Provide the (X, Y) coordinate of the cell's center where the given text is located.  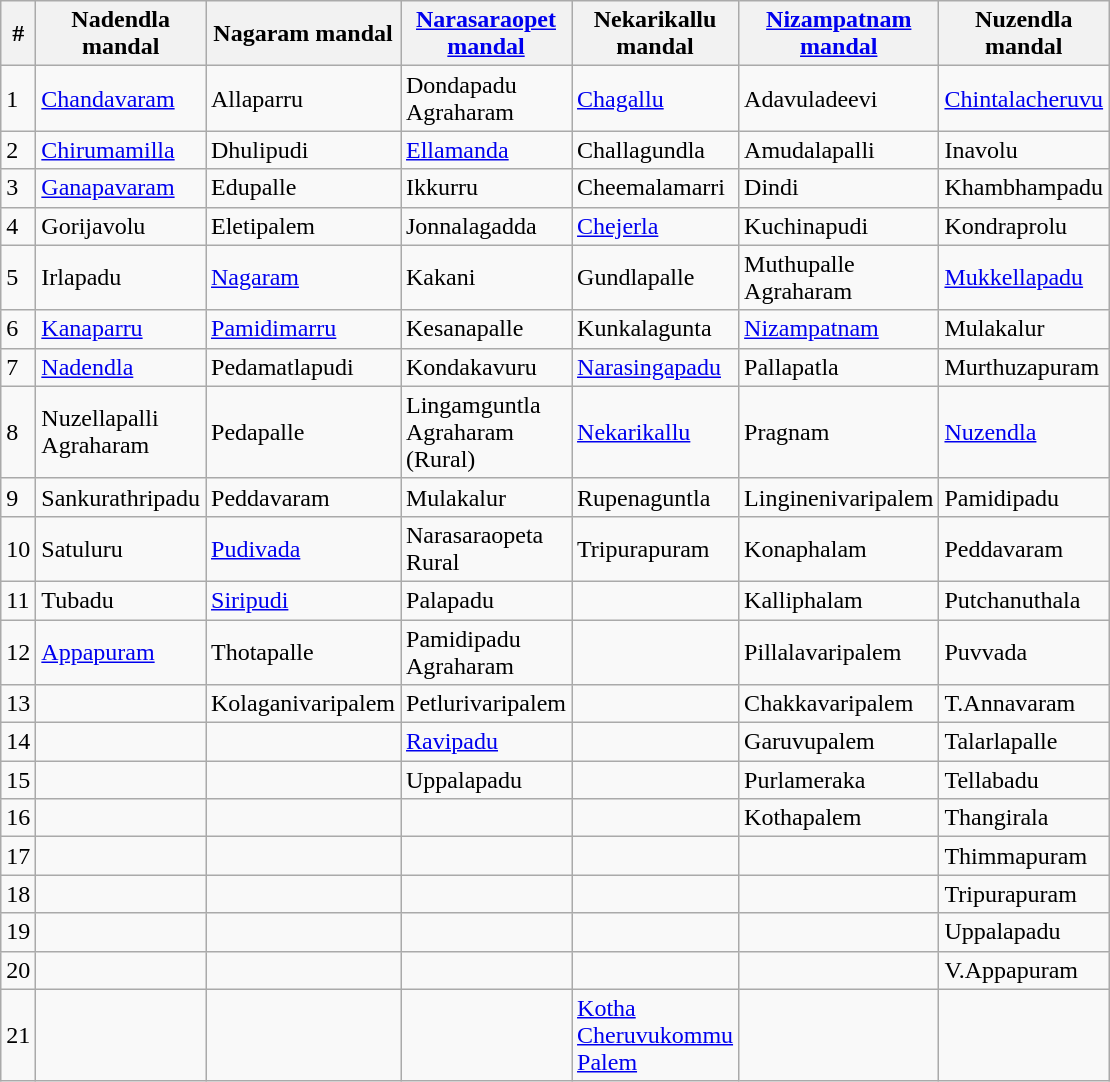
Purlameraka (839, 780)
Dindi (839, 188)
Chirumamilla (121, 150)
Ikkurru (486, 188)
Pallapatla (839, 367)
12 (18, 652)
Dondapadu Agraharam (486, 98)
9 (18, 497)
14 (18, 742)
13 (18, 704)
Ellamanda (486, 150)
Eletipalem (304, 226)
Kanaparru (121, 329)
Mukkellapadu (1024, 278)
Sankurathripadu (121, 497)
4 (18, 226)
Pedapalle (304, 432)
Thangirala (1024, 818)
V.Appapuram (1024, 970)
Pragnam (839, 432)
11 (18, 600)
6 (18, 329)
Cheemalamarri (656, 188)
Ravipadu (486, 742)
Nizampatnam mandal (839, 34)
Edupalle (304, 188)
Murthuzapuram (1024, 367)
Putchanuthala (1024, 600)
Muthupalle Agraharam (839, 278)
Kondakavuru (486, 367)
Lingamguntla Agraharam (Rural) (486, 432)
5 (18, 278)
Nagaram (304, 278)
Nekarikallu mandal (656, 34)
Talarlapalle (1024, 742)
Tellabadu (1024, 780)
Thotapalle (304, 652)
Nagaram mandal (304, 34)
Tubadu (121, 600)
Irlapadu (121, 278)
Nuzendla (1024, 432)
Petlurivaripalem (486, 704)
Kunkalagunta (656, 329)
Pamidimarru (304, 329)
Palapadu (486, 600)
Narasaraopet mandal (486, 34)
7 (18, 367)
1 (18, 98)
Pillalavaripalem (839, 652)
21 (18, 1035)
Khambhampadu (1024, 188)
Nizampatnam (839, 329)
19 (18, 932)
Kolaganivaripalem (304, 704)
Linginenivaripalem (839, 497)
Nuzendla mandal (1024, 34)
20 (18, 970)
Chintalacheruvu (1024, 98)
Appapuram (121, 652)
Chagallu (656, 98)
18 (18, 894)
Dhulipudi (304, 150)
Kalliphalam (839, 600)
Kuchinapudi (839, 226)
10 (18, 548)
Gundlapalle (656, 278)
2 (18, 150)
Nadendla mandal (121, 34)
3 (18, 188)
Puvvada (1024, 652)
Narasaraopeta Rural (486, 548)
Kotha Cheruvukommu Palem (656, 1035)
Pudivada (304, 548)
Jonnalagadda (486, 226)
Adavuladeevi (839, 98)
Siripudi (304, 600)
Pamidipadu Agraharam (486, 652)
Narasingapadu (656, 367)
8 (18, 432)
Allaparru (304, 98)
17 (18, 856)
Nadendla (121, 367)
Challagundla (656, 150)
Kondraprolu (1024, 226)
Satuluru (121, 548)
Rupenaguntla (656, 497)
T.Annavaram (1024, 704)
16 (18, 818)
Ganapavaram (121, 188)
Inavolu (1024, 150)
Kakani (486, 278)
Chakkavaripalem (839, 704)
Kothapalem (839, 818)
Nekarikallu (656, 432)
# (18, 34)
15 (18, 780)
Chejerla (656, 226)
Kesanapalle (486, 329)
Amudalapalli (839, 150)
Nuzellapalli Agraharam (121, 432)
Pamidipadu (1024, 497)
Chandavaram (121, 98)
Thimmapuram (1024, 856)
Gorijavolu (121, 226)
Pedamatlapudi (304, 367)
Garuvupalem (839, 742)
Konaphalam (839, 548)
